Search for the cell housing the specified text and yield its (x, y) center coordinate. 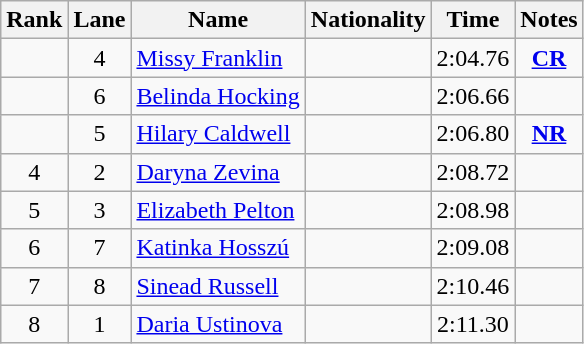
Daria Ustinova (218, 324)
Rank (34, 20)
2:08.98 (473, 210)
1 (100, 324)
Daryna Zevina (218, 172)
Name (218, 20)
Notes (549, 20)
Time (473, 20)
CR (549, 58)
2:08.72 (473, 172)
Elizabeth Pelton (218, 210)
2:04.76 (473, 58)
Lane (100, 20)
2 (100, 172)
Katinka Hosszú (218, 248)
Belinda Hocking (218, 96)
2:06.66 (473, 96)
3 (100, 210)
Hilary Caldwell (218, 134)
NR (549, 134)
2:10.46 (473, 286)
Missy Franklin (218, 58)
Sinead Russell (218, 286)
2:09.08 (473, 248)
2:06.80 (473, 134)
2:11.30 (473, 324)
Nationality (368, 20)
